Return the (x, y) coordinate for the center point of the cell that contains the specified text.  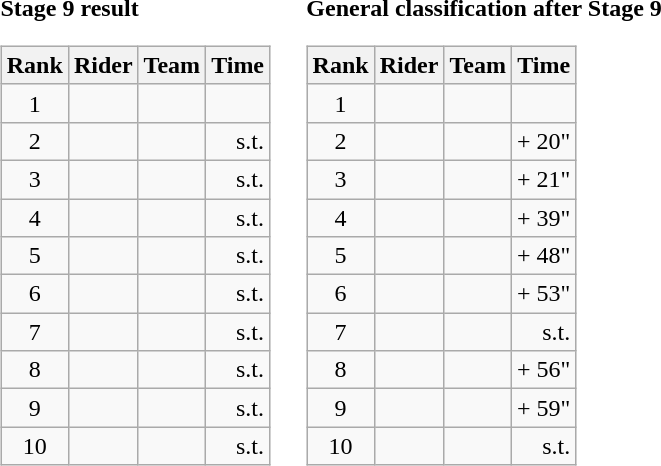
+ 53" (543, 294)
+ 56" (543, 370)
+ 48" (543, 256)
+ 39" (543, 217)
+ 20" (543, 141)
+ 21" (543, 179)
+ 59" (543, 408)
